Pinpoint the cell where the given text exists, returning its (X, Y) midpoint coordinate. 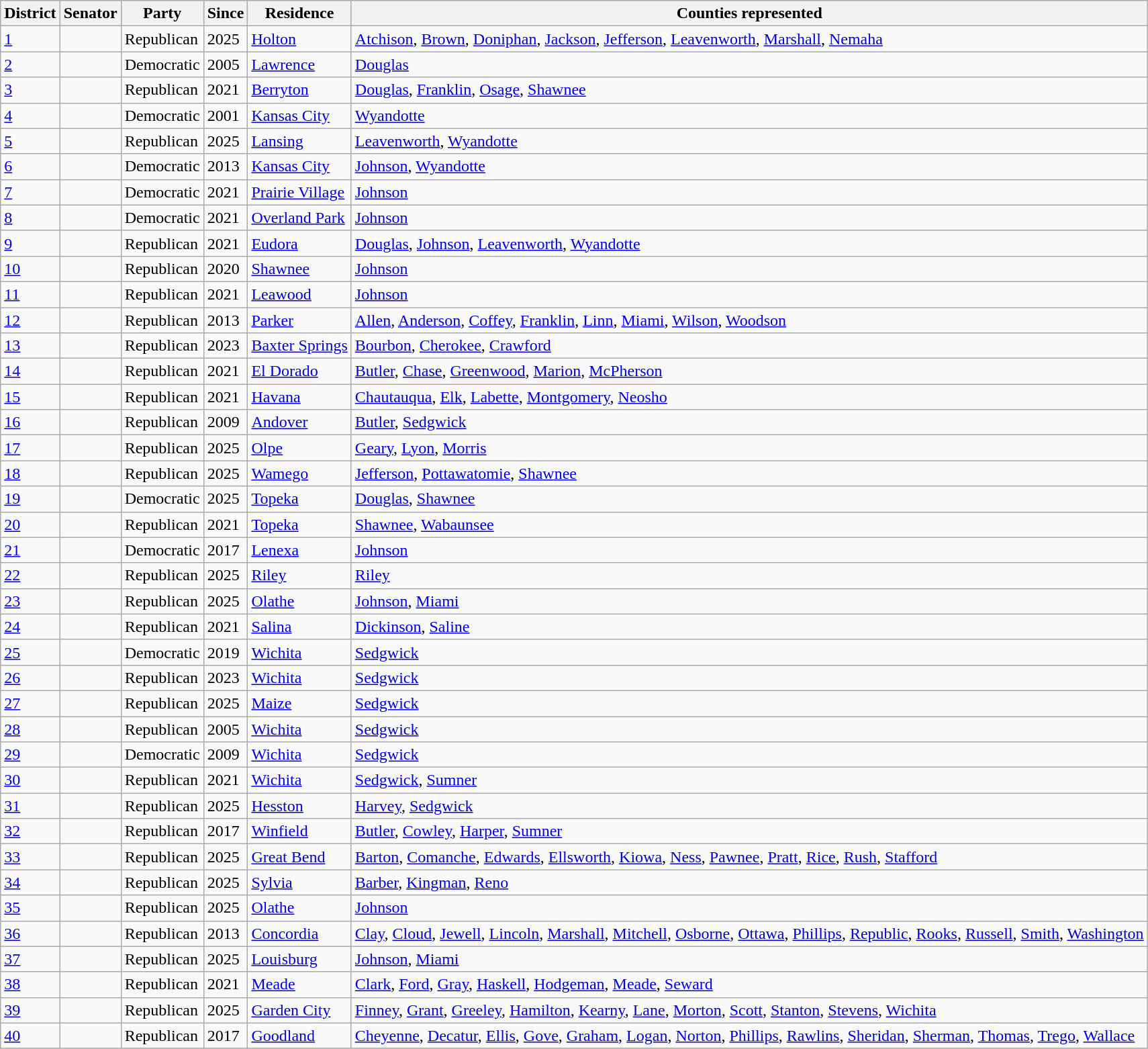
Leawood (299, 294)
Great Bend (299, 857)
36 (30, 933)
26 (30, 678)
Finney, Grant, Greeley, Hamilton, Kearny, Lane, Morton, Scott, Stanton, Stevens, Wichita (749, 1010)
Wyandotte (749, 116)
33 (30, 857)
29 (30, 755)
Shawnee, Wabaunsee (749, 524)
11 (30, 294)
9 (30, 243)
Harvey, Sedgwick (749, 806)
Lawrence (299, 64)
2020 (226, 269)
40 (30, 1036)
Cheyenne, Decatur, Ellis, Gove, Graham, Logan, Norton, Phillips, Rawlins, Sheridan, Sherman, Thomas, Trego, Wallace (749, 1036)
Atchison, Brown, Doniphan, Jackson, Jefferson, Leavenworth, Marshall, Nemaha (749, 39)
El Dorado (299, 371)
Leavenworth, Wyandotte (749, 141)
Geary, Lyon, Morris (749, 448)
Maize (299, 703)
Sedgwick, Sumner (749, 780)
8 (30, 218)
Senator (90, 13)
Louisburg (299, 959)
Meade (299, 985)
Douglas (749, 64)
19 (30, 499)
Lenexa (299, 550)
Prairie Village (299, 192)
Bourbon, Cherokee, Crawford (749, 346)
1 (30, 39)
10 (30, 269)
35 (30, 908)
Sylvia (299, 882)
Holton (299, 39)
Hesston (299, 806)
2001 (226, 116)
Berryton (299, 90)
Douglas, Johnson, Leavenworth, Wyandotte (749, 243)
Baxter Springs (299, 346)
13 (30, 346)
Goodland (299, 1036)
23 (30, 601)
20 (30, 524)
32 (30, 831)
16 (30, 422)
24 (30, 627)
Dickinson, Saline (749, 627)
Jefferson, Pottawatomie, Shawnee (749, 473)
38 (30, 985)
Parker (299, 320)
2 (30, 64)
Andover (299, 422)
39 (30, 1010)
Salina (299, 627)
Johnson, Wyandotte (749, 167)
34 (30, 882)
Residence (299, 13)
Butler, Chase, Greenwood, Marion, McPherson (749, 371)
Butler, Cowley, Harper, Sumner (749, 831)
37 (30, 959)
Concordia (299, 933)
18 (30, 473)
5 (30, 141)
6 (30, 167)
14 (30, 371)
27 (30, 703)
Wamego (299, 473)
12 (30, 320)
2019 (226, 652)
25 (30, 652)
Eudora (299, 243)
Party (162, 13)
Shawnee (299, 269)
Clay, Cloud, Jewell, Lincoln, Marshall, Mitchell, Osborne, Ottawa, Phillips, Republic, Rooks, Russell, Smith, Washington (749, 933)
17 (30, 448)
31 (30, 806)
Havana (299, 397)
4 (30, 116)
Douglas, Franklin, Osage, Shawnee (749, 90)
30 (30, 780)
22 (30, 576)
7 (30, 192)
28 (30, 729)
Since (226, 13)
Clark, Ford, Gray, Haskell, Hodgeman, Meade, Seward (749, 985)
Overland Park (299, 218)
Counties represented (749, 13)
15 (30, 397)
3 (30, 90)
Olpe (299, 448)
21 (30, 550)
Garden City (299, 1010)
Barton, Comanche, Edwards, Ellsworth, Kiowa, Ness, Pawnee, Pratt, Rice, Rush, Stafford (749, 857)
Butler, Sedgwick (749, 422)
Chautauqua, Elk, Labette, Montgomery, Neosho (749, 397)
Douglas, Shawnee (749, 499)
Winfield (299, 831)
Barber, Kingman, Reno (749, 882)
Lansing (299, 141)
Allen, Anderson, Coffey, Franklin, Linn, Miami, Wilson, Woodson (749, 320)
District (30, 13)
